For the text-containing cell, return its midpoint in [X, Y] coordinate format. 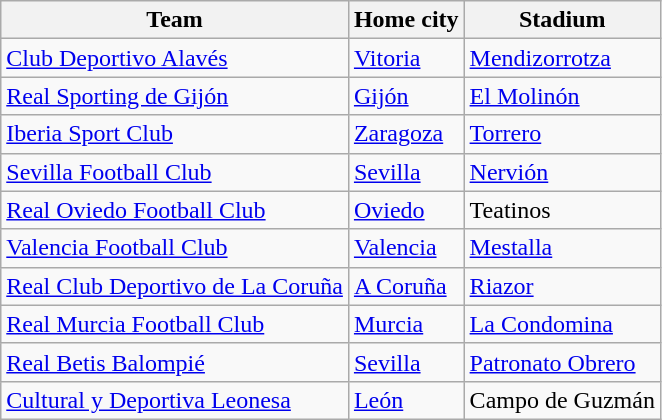
Oviedo [406, 210]
A Coruña [406, 286]
Campo de Guzmán [562, 400]
Gijón [406, 96]
Teatinos [562, 210]
Vitoria [406, 58]
Cultural y Deportiva Leonesa [175, 400]
Sevilla Football Club [175, 172]
El Molinón [562, 96]
Riazor [562, 286]
Zaragoza [406, 134]
Real Murcia Football Club [175, 324]
Valencia [406, 248]
Real Oviedo Football Club [175, 210]
Mendizorrotza [562, 58]
Real Club Deportivo de La Coruña [175, 286]
La Condomina [562, 324]
Patronato Obrero [562, 362]
Team [175, 20]
Club Deportivo Alavés [175, 58]
Real Betis Balompié [175, 362]
Nervión [562, 172]
Stadium [562, 20]
Mestalla [562, 248]
Iberia Sport Club [175, 134]
Valencia Football Club [175, 248]
León [406, 400]
Murcia [406, 324]
Torrero [562, 134]
Real Sporting de Gijón [175, 96]
Home city [406, 20]
